Scan for the cell matching the given text and deliver its (X, Y) coordinate at center. 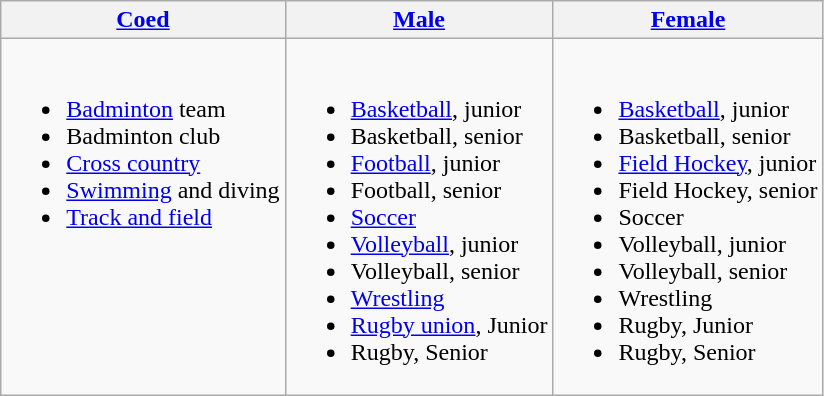
Female (688, 20)
Badminton teamBadminton clubCross countrySwimming and divingTrack and field (143, 217)
Male (419, 20)
Coed (143, 20)
